Return the (x, y) coordinate for the center point of the cell that contains the specified text.  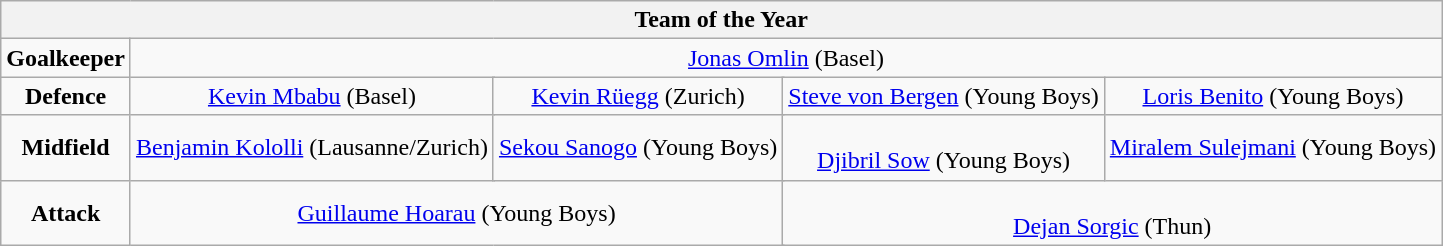
Attack (66, 212)
Defence (66, 96)
Kevin Rüegg (Zurich) (638, 96)
Guillaume Hoarau (Young Boys) (456, 212)
Goalkeeper (66, 58)
Dejan Sorgic (Thun) (1112, 212)
Team of the Year (722, 20)
Steve von Bergen (Young Boys) (944, 96)
Miralem Sulejmani (Young Boys) (1272, 148)
Djibril Sow (Young Boys) (944, 148)
Jonas Omlin (Basel) (786, 58)
Loris Benito (Young Boys) (1272, 96)
Benjamin Kololli (Lausanne/Zurich) (312, 148)
Midfield (66, 148)
Kevin Mbabu (Basel) (312, 96)
Sekou Sanogo (Young Boys) (638, 148)
